Search for the cell housing the specified text and yield its [x, y] center coordinate. 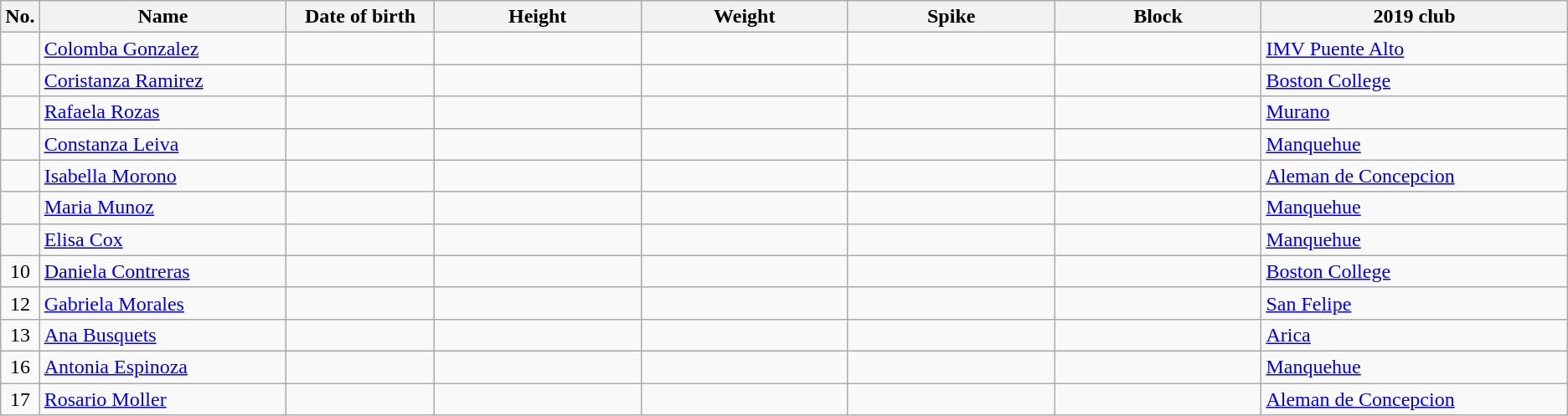
Rafaela Rozas [162, 112]
Daniela Contreras [162, 271]
Isabella Morono [162, 176]
16 [20, 367]
Maria Munoz [162, 208]
13 [20, 335]
17 [20, 399]
Colomba Gonzalez [162, 49]
Gabriela Morales [162, 303]
Constanza Leiva [162, 144]
Coristanza Ramirez [162, 80]
Name [162, 17]
Antonia Espinoza [162, 367]
Murano [1414, 112]
Arica [1414, 335]
No. [20, 17]
Elisa Cox [162, 239]
2019 club [1414, 17]
Weight [744, 17]
Block [1158, 17]
12 [20, 303]
Spike [952, 17]
Rosario Moller [162, 399]
IMV Puente Alto [1414, 49]
Date of birth [360, 17]
San Felipe [1414, 303]
Height [538, 17]
10 [20, 271]
Ana Busquets [162, 335]
